Locate the cell with the specified text and output its (x, y) center coordinate. 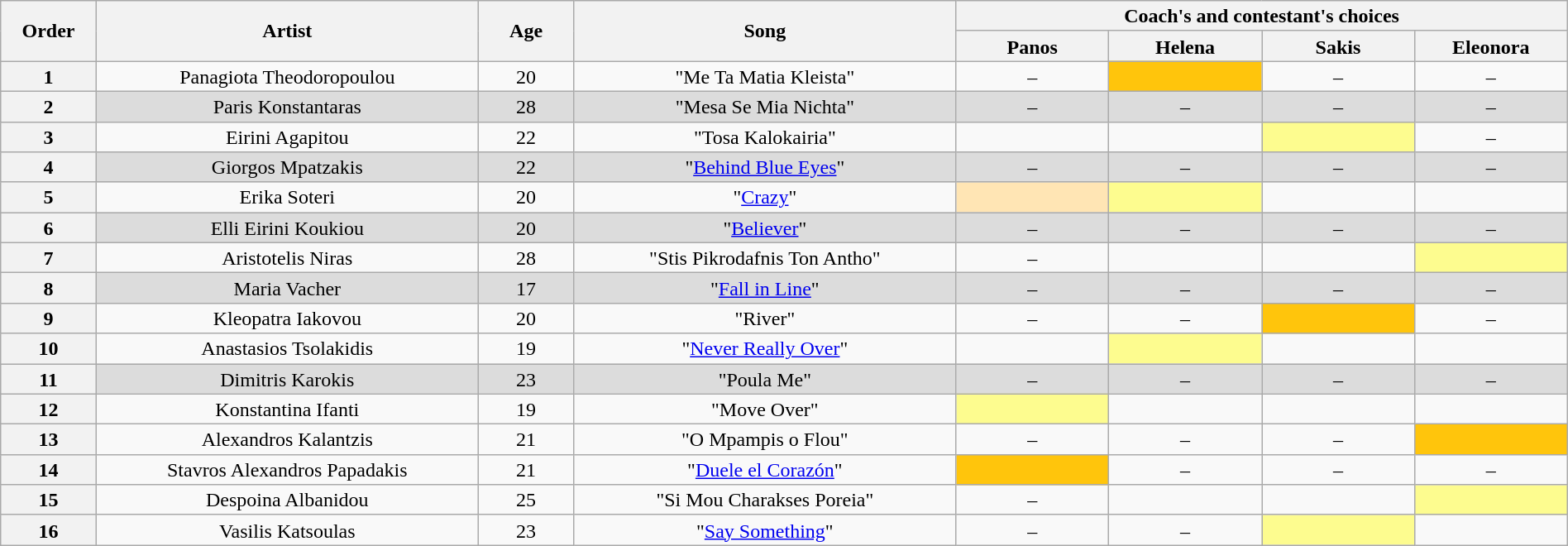
Elli Eirini Koukiou (287, 228)
Coach's and contestant's choices (1262, 17)
12 (49, 409)
7 (49, 258)
"Never Really Over" (765, 349)
"Say Something" (765, 529)
13 (49, 440)
2 (49, 106)
Kleopatra Iakovou (287, 318)
"Mesa Se Mia Nichta" (765, 106)
Vasilis Katsoulas (287, 529)
Giorgos Mpatzakis (287, 167)
4 (49, 167)
Sakis (1338, 46)
Panos (1032, 46)
16 (49, 529)
8 (49, 288)
Maria Vacher (287, 288)
"Crazy" (765, 197)
"Poula Me" (765, 379)
Dimitris Karokis (287, 379)
"River" (765, 318)
9 (49, 318)
17 (526, 288)
Age (526, 31)
Alexandros Kalantzis (287, 440)
6 (49, 228)
Erika Soteri (287, 197)
25 (526, 500)
"Move Over" (765, 409)
"Believer" (765, 228)
"Tosa Kalokairia" (765, 137)
"O Mpampis o Flou" (765, 440)
"Duele el Corazón" (765, 470)
10 (49, 349)
14 (49, 470)
"Behind Blue Eyes" (765, 167)
"Stis Pikrodafnis Ton Antho" (765, 258)
"Me Ta Matia Kleista" (765, 76)
Order (49, 31)
Eleonora (1490, 46)
11 (49, 379)
Panagiota Theodoropoulou (287, 76)
Anastasios Tsolakidis (287, 349)
Stavros Alexandros Papadakis (287, 470)
Konstantina Ifanti (287, 409)
Paris Konstantaras (287, 106)
"Fall in Line" (765, 288)
Song (765, 31)
15 (49, 500)
3 (49, 137)
"Si Mou Charakses Poreia" (765, 500)
Despoina Albanidou (287, 500)
Eirini Agapitou (287, 137)
Aristotelis Niras (287, 258)
Artist (287, 31)
Helena (1186, 46)
5 (49, 197)
1 (49, 76)
